From the cell containing the given text, extract its center point as (x, y) coordinate. 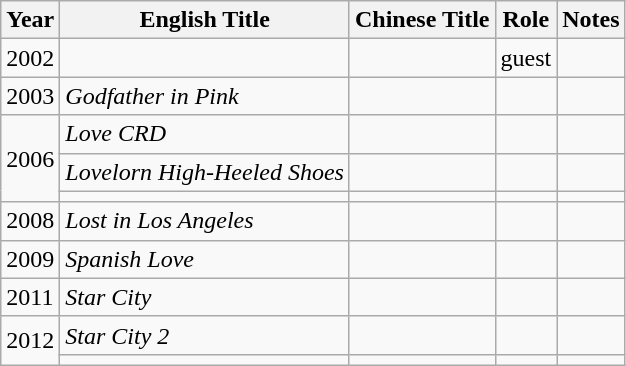
Love CRD (205, 134)
2002 (30, 58)
Year (30, 20)
2003 (30, 96)
Notes (591, 20)
Godfather in Pink (205, 96)
Chinese Title (422, 20)
Lost in Los Angeles (205, 221)
Spanish Love (205, 259)
Lovelorn High-Heeled Shoes (205, 172)
English Title (205, 20)
2006 (30, 158)
2008 (30, 221)
2011 (30, 297)
guest (526, 58)
Star City (205, 297)
Role (526, 20)
Star City 2 (205, 335)
2009 (30, 259)
2012 (30, 340)
